Determine the (x, y) coordinate at the center of the cell enclosing the given text.  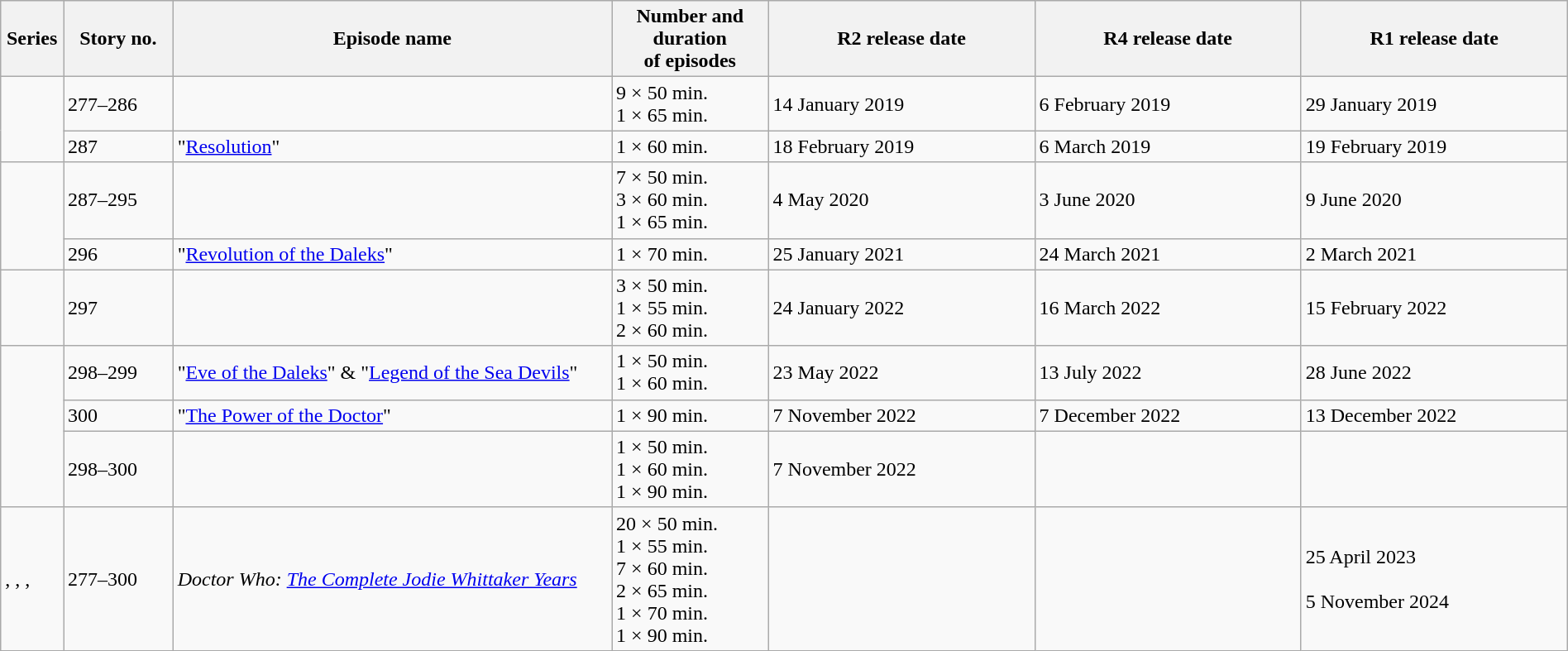
15 February 2022 (1434, 308)
Doctor Who: The Complete Jodie Whittaker Years (392, 579)
"The Power of the Doctor" (392, 415)
4 May 2020 (901, 200)
24 March 2021 (1168, 254)
19 February 2019 (1434, 146)
Story no. (119, 39)
3 × 50 min.1 × 55 min.2 × 60 min. (690, 308)
13 December 2022 (1434, 415)
Episode name (392, 39)
"Revolution of the Daleks" (392, 254)
7 × 50 min.3 × 60 min.1 × 65 min. (690, 200)
1 × 50 min.1 × 60 min. (690, 372)
298–299 (119, 372)
25 January 2021 (901, 254)
Series (32, 39)
14 January 2019 (901, 104)
277–286 (119, 104)
28 June 2022 (1434, 372)
296 (119, 254)
R2 release date (901, 39)
2 March 2021 (1434, 254)
1 × 90 min. (690, 415)
29 January 2019 (1434, 104)
Number and durationof episodes (690, 39)
13 July 2022 (1168, 372)
7 December 2022 (1168, 415)
287 (119, 146)
298–300 (119, 469)
23 May 2022 (901, 372)
6 February 2019 (1168, 104)
277–300 (119, 579)
1 × 60 min. (690, 146)
16 March 2022 (1168, 308)
3 June 2020 (1168, 200)
20 × 50 min.1 × 55 min.7 × 60 min.2 × 65 min.1 × 70 min.1 × 90 min. (690, 579)
287–295 (119, 200)
"Resolution" (392, 146)
6 March 2019 (1168, 146)
1 × 50 min.1 × 60 min.1 × 90 min. (690, 469)
25 April 2023 5 November 2024 (1434, 579)
R1 release date (1434, 39)
297 (119, 308)
"Eve of the Daleks" & "Legend of the Sea Devils" (392, 372)
300 (119, 415)
18 February 2019 (901, 146)
9 × 50 min.1 × 65 min. (690, 104)
9 June 2020 (1434, 200)
, , , (32, 579)
1 × 70 min. (690, 254)
24 January 2022 (901, 308)
R4 release date (1168, 39)
